Output the [X, Y] coordinate of the center of the cell containing the given text.  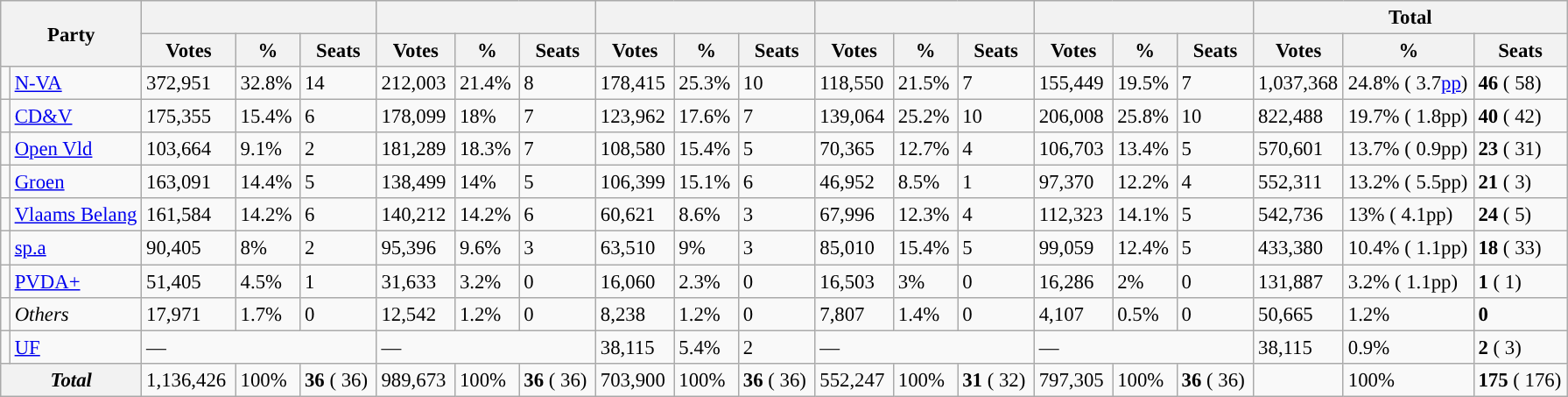
63,510 [636, 248]
46,952 [854, 182]
60,621 [636, 215]
16,060 [636, 281]
21.5% [925, 83]
3.2% ( 1.1pp) [1408, 281]
19.7% ( 1.8pp) [1408, 117]
989,673 [416, 379]
CD&V [75, 117]
106,399 [636, 182]
106,703 [1073, 149]
16,286 [1073, 281]
10.4% ( 1.1pp) [1408, 248]
N-VA [75, 83]
24 ( 5) [1520, 215]
90,405 [189, 248]
552,247 [854, 379]
PVDA+ [75, 281]
25.8% [1145, 117]
103,664 [189, 149]
12.7% [925, 149]
108,580 [636, 149]
sp.a [75, 248]
Groen [75, 182]
24.8% ( 3.7pp) [1408, 83]
212,003 [416, 83]
12.3% [925, 215]
9.1% [268, 149]
2% [1145, 281]
8 [557, 83]
1,037,368 [1299, 83]
8.6% [706, 215]
15.1% [706, 182]
9.6% [487, 248]
Open Vld [75, 149]
12.2% [1145, 182]
Vlaams Belang [75, 215]
178,415 [636, 83]
Party [72, 33]
25.3% [706, 83]
2.3% [706, 281]
112,323 [1073, 215]
32.8% [268, 83]
UF [75, 347]
14.1% [1145, 215]
797,305 [1073, 379]
178,099 [416, 117]
14% [487, 182]
0.5% [1145, 314]
175,355 [189, 117]
14.4% [268, 182]
161,584 [189, 215]
140,212 [416, 215]
138,499 [416, 182]
31,633 [416, 281]
433,380 [1299, 248]
181,289 [416, 149]
18.3% [487, 149]
175 ( 176) [1520, 379]
1.4% [925, 314]
570,601 [1299, 149]
23 ( 31) [1520, 149]
21 ( 3) [1520, 182]
131,887 [1299, 281]
40 ( 42) [1520, 117]
13.2% ( 5.5pp) [1408, 182]
703,900 [636, 379]
8.5% [925, 182]
13% ( 4.1pp) [1408, 215]
3% [925, 281]
85,010 [854, 248]
155,449 [1073, 83]
70,365 [854, 149]
14 [338, 83]
822,488 [1299, 117]
118,550 [854, 83]
99,059 [1073, 248]
8,238 [636, 314]
51,405 [189, 281]
3.2% [487, 281]
50,665 [1299, 314]
46 ( 58) [1520, 83]
13.4% [1145, 149]
1 ( 1) [1520, 281]
7,807 [854, 314]
1.7% [268, 314]
139,064 [854, 117]
1,136,426 [189, 379]
18% [487, 117]
2 ( 3) [1520, 347]
31 ( 32) [996, 379]
163,091 [189, 182]
12.4% [1145, 248]
8% [268, 248]
17,971 [189, 314]
9% [706, 248]
95,396 [416, 248]
123,962 [636, 117]
12,542 [416, 314]
206,008 [1073, 117]
0.9% [1408, 347]
542,736 [1299, 215]
25.2% [925, 117]
Others [75, 314]
5.4% [706, 347]
552,311 [1299, 182]
19.5% [1145, 83]
372,951 [189, 83]
21.4% [487, 83]
97,370 [1073, 182]
17.6% [706, 117]
16,503 [854, 281]
4.5% [268, 281]
18 ( 33) [1520, 248]
67,996 [854, 215]
13.7% ( 0.9pp) [1408, 149]
4,107 [1073, 314]
